Pinpoint the cell where the given text exists, returning its [X, Y] midpoint coordinate. 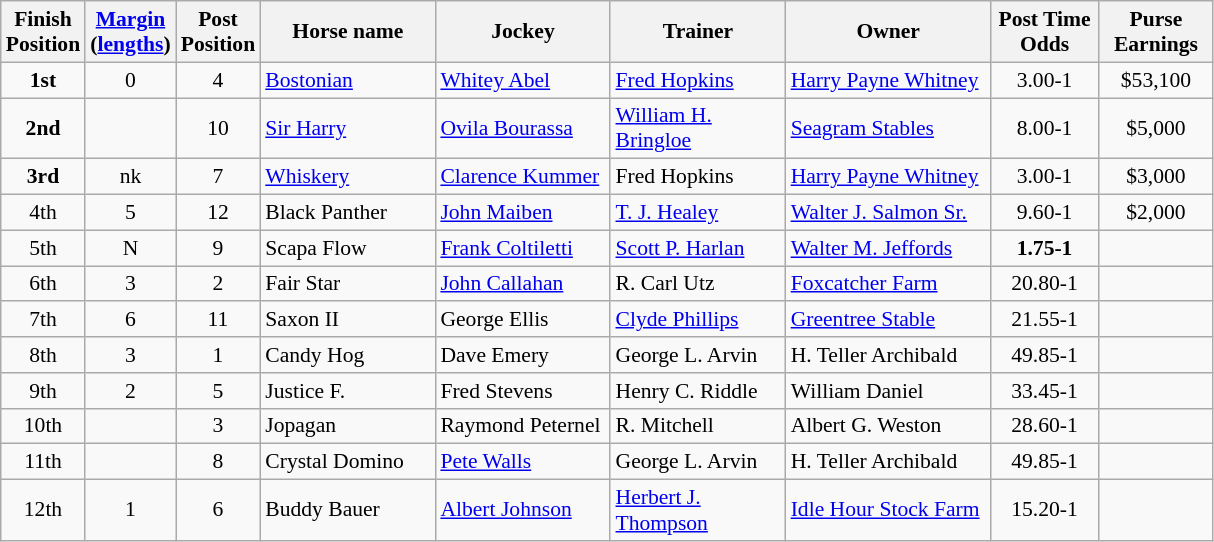
Black Panther [348, 213]
$2,000 [1156, 213]
Margin(lengths) [130, 32]
Jockey [522, 32]
$53,100 [1156, 80]
Scott P. Harlan [698, 248]
20.80-1 [1045, 284]
Henry C. Riddle [698, 391]
0 [130, 80]
Raymond Peternel [522, 426]
Frank Coltiletti [522, 248]
15.20-1 [1045, 510]
Purse Earnings [1156, 32]
William Daniel [888, 391]
12 [218, 213]
Dave Emery [522, 355]
1.75-1 [1045, 248]
5th [43, 248]
Idle Hour Stock Farm [888, 510]
9 [218, 248]
2nd [43, 128]
Whiskery [348, 177]
33.45-1 [1045, 391]
Fred Stevens [522, 391]
11 [218, 320]
Whitey Abel [522, 80]
21.55-1 [1045, 320]
28.60-1 [1045, 426]
Crystal Domino [348, 462]
R. Carl Utz [698, 284]
Albert Johnson [522, 510]
3rd [43, 177]
8.00-1 [1045, 128]
Albert G. Weston [888, 426]
8 [218, 462]
4th [43, 213]
7 [218, 177]
Clyde Phillips [698, 320]
6th [43, 284]
Walter M. Jeffords [888, 248]
Ovila Bourassa [522, 128]
9.60-1 [1045, 213]
John Callahan [522, 284]
$3,000 [1156, 177]
Sir Harry [348, 128]
10th [43, 426]
9th [43, 391]
T. J. Healey [698, 213]
1st [43, 80]
John Maiben [522, 213]
Finish Position [43, 32]
Walter J. Salmon Sr. [888, 213]
7th [43, 320]
Jopagan [348, 426]
$5,000 [1156, 128]
Scapa Flow [348, 248]
Owner [888, 32]
Bostonian [348, 80]
12th [43, 510]
Trainer [698, 32]
10 [218, 128]
Clarence Kummer [522, 177]
Buddy Bauer [348, 510]
11th [43, 462]
Candy Hog [348, 355]
R. Mitchell [698, 426]
nk [130, 177]
Pete Walls [522, 462]
4 [218, 80]
Horse name [348, 32]
Herbert J. Thompson [698, 510]
Post Position [218, 32]
Foxcatcher Farm [888, 284]
Seagram Stables [888, 128]
Post Time Odds [1045, 32]
Justice F. [348, 391]
8th [43, 355]
N [130, 248]
George Ellis [522, 320]
William H. Bringloe [698, 128]
Saxon II [348, 320]
Fair Star [348, 284]
Greentree Stable [888, 320]
